Capture the cell that displays the provided text and extract its [x, y] central coordinate. 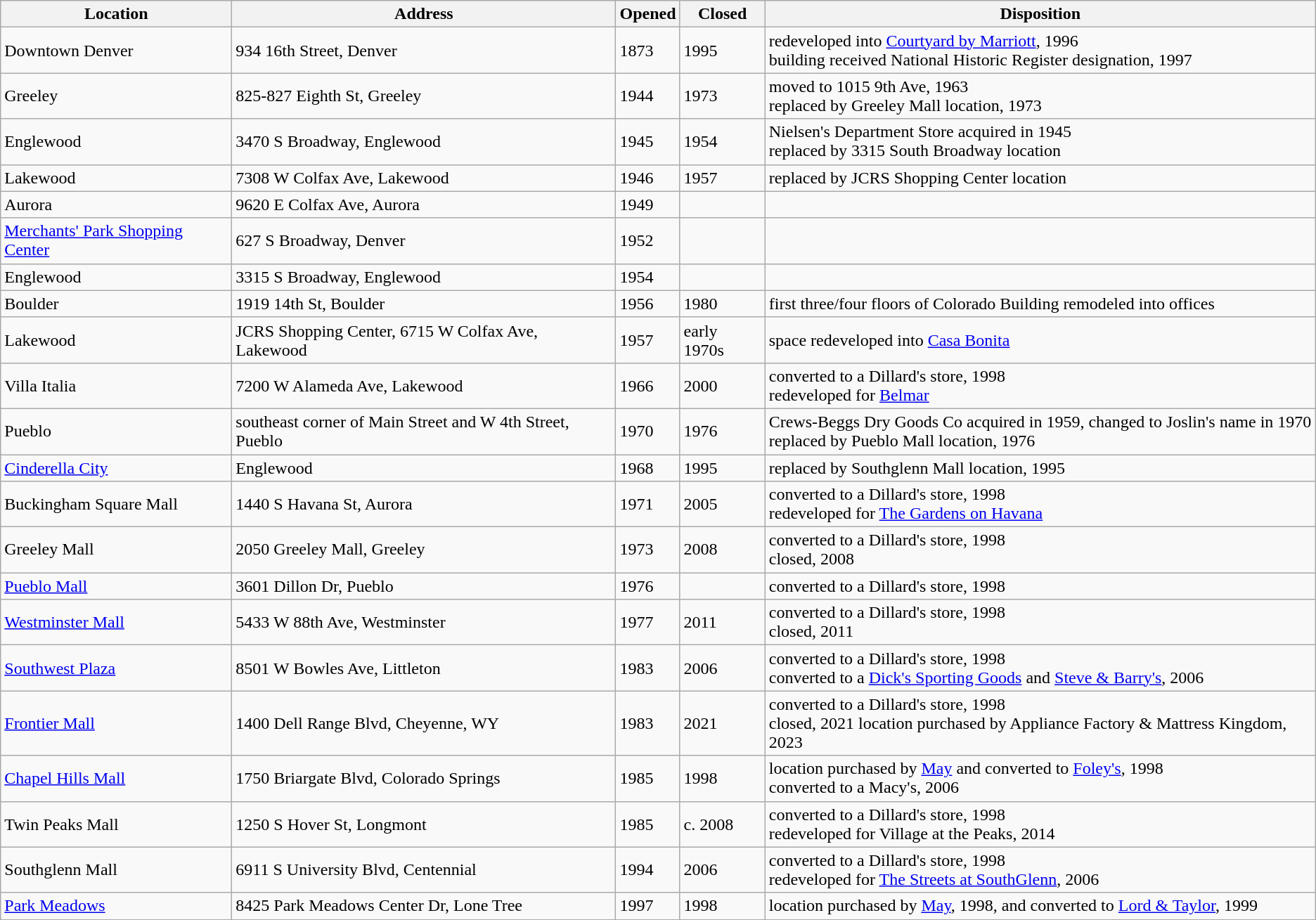
Disposition [1040, 14]
1400 Dell Range Blvd, Cheyenne, WY [424, 723]
converted to a Dillard's store, 1998closed, 2011 [1040, 623]
replaced by JCRS Shopping Center location [1040, 178]
1970 [648, 432]
3315 S Broadway, Englewood [424, 277]
1956 [648, 304]
Downtown Denver [117, 51]
3470 S Broadway, Englewood [424, 142]
Nielsen's Department Store acquired in 1945replaced by 3315 South Broadway location [1040, 142]
1250 S Hover St, Longmont [424, 824]
Chapel Hills Mall [117, 779]
Pueblo [117, 432]
2050 Greeley Mall, Greeley [424, 550]
Park Meadows [117, 906]
1440 S Havana St, Aurora [424, 505]
Southwest Plaza [117, 668]
replaced by Southglenn Mall location, 1995 [1040, 467]
converted to a Dillard's store, 1998converted to a Dick's Sporting Goods and Steve & Barry's, 2006 [1040, 668]
3601 Dillon Dr, Pueblo [424, 586]
Southglenn Mall [117, 870]
JCRS Shopping Center, 6715 W Colfax Ave, Lakewood [424, 340]
converted to a Dillard's store, 1998redeveloped for The Gardens on Havana [1040, 505]
early 1970s [723, 340]
Merchants' Park Shopping Center [117, 240]
9620 E Colfax Ave, Aurora [424, 205]
7200 W Alameda Ave, Lakewood [424, 385]
1952 [648, 240]
1966 [648, 385]
1980 [723, 304]
Twin Peaks Mall [117, 824]
southeast corner of Main Street and W 4th Street, Pueblo [424, 432]
1944 [648, 96]
converted to a Dillard's store, 1998redeveloped for The Streets at SouthGlenn, 2006 [1040, 870]
627 S Broadway, Denver [424, 240]
6911 S University Blvd, Centennial [424, 870]
redeveloped into Courtyard by Marriott, 1996building received National Historic Register designation, 1997 [1040, 51]
2005 [723, 505]
Frontier Mall [117, 723]
Westminster Mall [117, 623]
2021 [723, 723]
1994 [648, 870]
converted to a Dillard's store, 1998redeveloped for Village at the Peaks, 2014 [1040, 824]
5433 W 88th Ave, Westminster [424, 623]
converted to a Dillard's store, 1998 [1040, 586]
converted to a Dillard's store, 1998redeveloped for Belmar [1040, 385]
825-827 Eighth St, Greeley [424, 96]
1946 [648, 178]
Pueblo Mall [117, 586]
Buckingham Square Mall [117, 505]
Opened [648, 14]
space redeveloped into Casa Bonita [1040, 340]
Greeley [117, 96]
8501 W Bowles Ave, Littleton [424, 668]
converted to a Dillard's store, 1998closed, 2021 location purchased by Appliance Factory & Mattress Kingdom, 2023 [1040, 723]
2011 [723, 623]
2000 [723, 385]
Greeley Mall [117, 550]
8425 Park Meadows Center Dr, Lone Tree [424, 906]
1945 [648, 142]
Closed [723, 14]
Address [424, 14]
1968 [648, 467]
1997 [648, 906]
1977 [648, 623]
1949 [648, 205]
Location [117, 14]
934 16th Street, Denver [424, 51]
1750 Briargate Blvd, Colorado Springs [424, 779]
Boulder [117, 304]
moved to 1015 9th Ave, 1963replaced by Greeley Mall location, 1973 [1040, 96]
Cinderella City [117, 467]
first three/four floors of Colorado Building remodeled into offices [1040, 304]
c. 2008 [723, 824]
7308 W Colfax Ave, Lakewood [424, 178]
1919 14th St, Boulder [424, 304]
1873 [648, 51]
location purchased by May, 1998, and converted to Lord & Taylor, 1999 [1040, 906]
2008 [723, 550]
Crews-Beggs Dry Goods Co acquired in 1959, changed to Joslin's name in 1970replaced by Pueblo Mall location, 1976 [1040, 432]
location purchased by May and converted to Foley's, 1998converted to a Macy's, 2006 [1040, 779]
converted to a Dillard's store, 1998closed, 2008 [1040, 550]
1971 [648, 505]
Aurora [117, 205]
Villa Italia [117, 385]
